Return [x, y] of the center of cell containing provided text 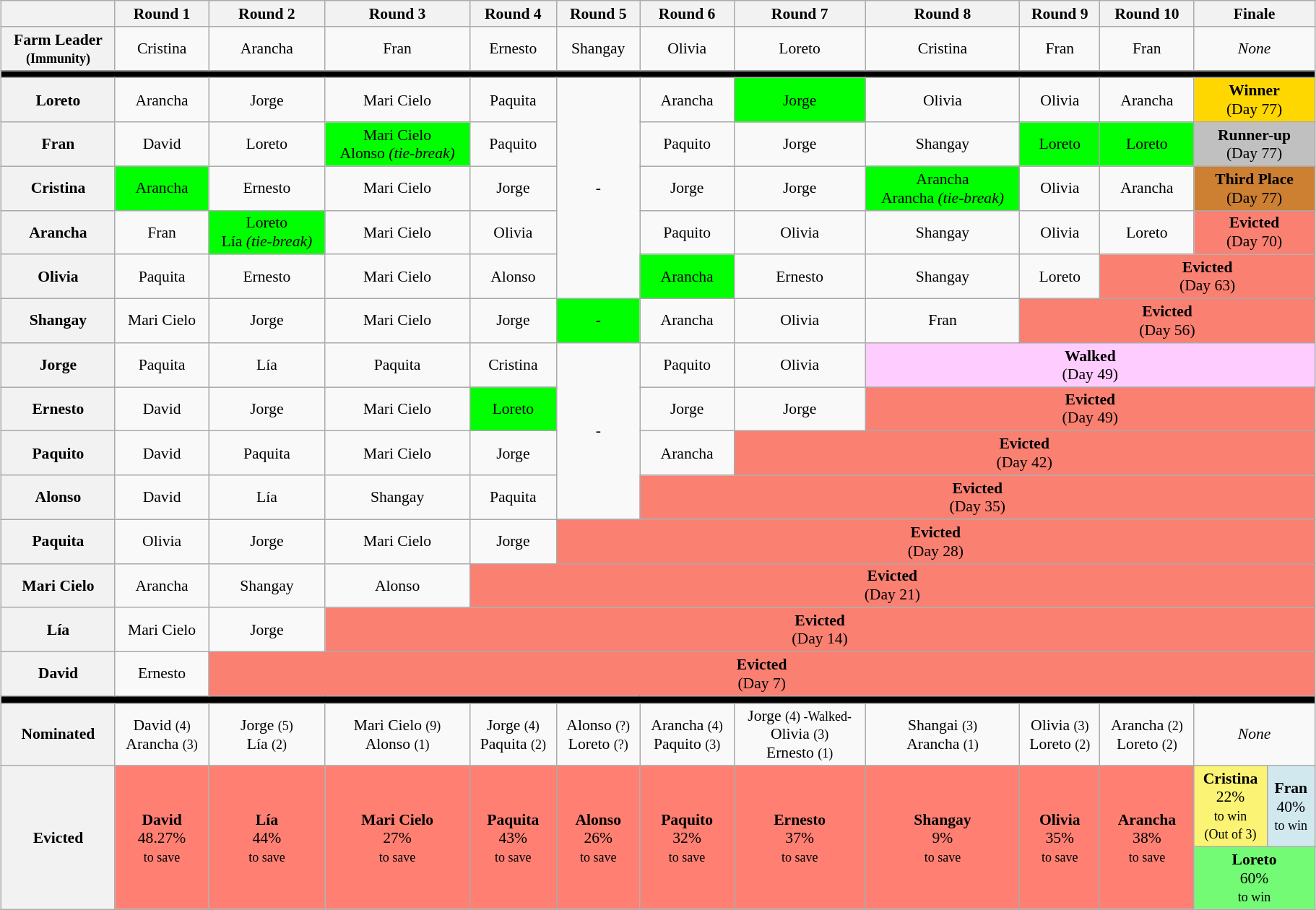
Arancha (4)Paquito (3) [687, 735]
Arancha38%to save [1147, 838]
Mari Cielo27%to save [397, 838]
Ernesto37%to save [800, 838]
Loreto60%to win [1255, 878]
David48.27%to save [162, 838]
Round 3 [397, 14]
Mari CieloAlonso (tie-break) [397, 144]
Round 5 [598, 14]
Evicted (Day 42) [1024, 454]
Paquito32%to save [687, 838]
Jorge (4) -Walked-Olivia (3)Ernesto (1) [800, 735]
Round 6 [687, 14]
Fran40%to win [1291, 807]
Evicted (Day 70) [1255, 233]
Round 4 [513, 14]
Alonso (?)Loreto (?) [598, 735]
LoretoLía (tie-break) [267, 233]
Round 2 [267, 14]
Evicted (Day 56) [1167, 321]
Runner-up (Day 77) [1255, 144]
Mari Cielo (9)Alonso (1) [397, 735]
Evicted (Day 21) [892, 585]
Round 1 [162, 14]
Paquita43%to save [513, 838]
Alonso26%to save [598, 838]
Finale [1255, 14]
Nominated [59, 735]
Evicted (Day 63) [1208, 277]
Shangay9%to save [942, 838]
Evicted (Day 7) [761, 675]
Jorge (5)Lía (2) [267, 735]
Winner (Day 77) [1255, 100]
Shangai (3)Arancha (1) [942, 735]
AranchaArancha (tie-break) [942, 188]
Evicted (Day 35) [977, 497]
Lía44%to save [267, 838]
Evicted [59, 838]
Arancha (2)Loreto (2) [1147, 735]
Evicted (Day 49) [1090, 409]
Cristina22%to win(Out of 3) [1231, 807]
Third Place (Day 77) [1255, 188]
Evicted (Day 28) [935, 542]
Round 10 [1147, 14]
Evicted (Day 14) [821, 630]
Round 9 [1060, 14]
Jorge (4)Paquita (2) [513, 735]
Farm Leader(Immunity) [59, 49]
Olivia (3)Loreto (2) [1060, 735]
Walked (Day 49) [1090, 365]
Round 7 [800, 14]
Round 8 [942, 14]
David (4)Arancha (3) [162, 735]
Olivia35%to save [1060, 838]
